Find where the given text appears and provide that cell's center as [X, Y] coordinate. 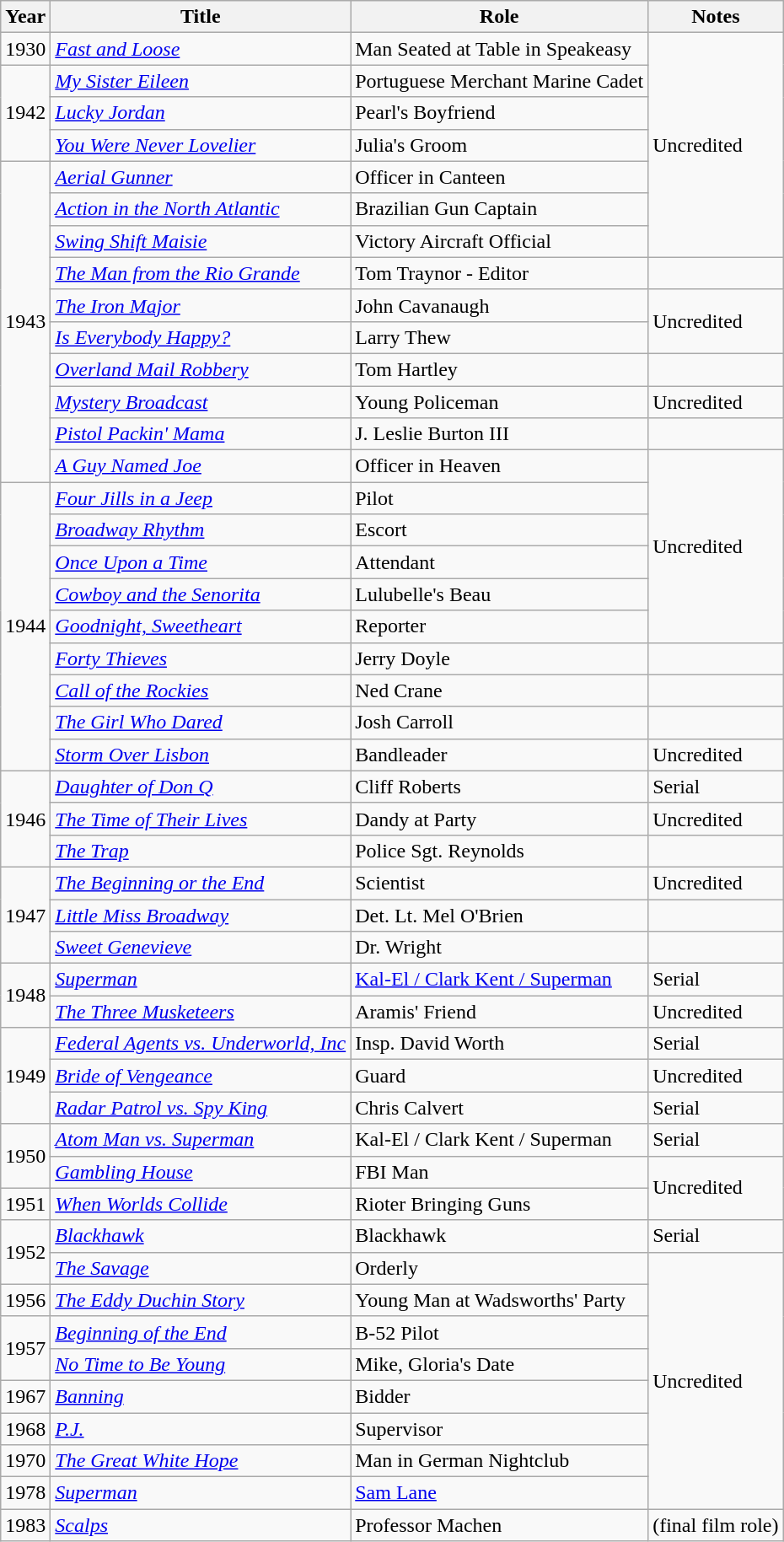
Jerry Doyle [499, 658]
Larry Thew [499, 337]
Pistol Packin' Mama [201, 434]
Julia's Groom [499, 145]
Broadway Rhythm [201, 530]
Portuguese Merchant Marine Cadet [499, 81]
Bride of Vengeance [201, 1076]
1968 [25, 1429]
Officer in Heaven [499, 466]
Guard [499, 1076]
Young Policeman [499, 402]
Man Seated at Table in Speakeasy [499, 49]
The Great White Hope [201, 1461]
Insp. David Worth [499, 1044]
Mike, Gloria's Date [499, 1364]
Sweet Genevieve [201, 948]
You Were Never Lovelier [201, 145]
J. Leslie Burton III [499, 434]
1956 [25, 1300]
Scalps [201, 1525]
Title [201, 17]
FBI Man [499, 1172]
Lulubelle's Beau [499, 594]
The Time of Their Lives [201, 819]
Bidder [499, 1396]
Dandy at Party [499, 819]
My Sister Eileen [201, 81]
Atom Man vs. Superman [201, 1140]
Ned Crane [499, 690]
Year [25, 17]
1942 [25, 113]
Aramis' Friend [499, 1012]
No Time to Be Young [201, 1364]
1951 [25, 1204]
The Beginning or the End [201, 883]
Is Everybody Happy? [201, 337]
The Girl Who Dared [201, 723]
Mystery Broadcast [201, 402]
Call of the Rockies [201, 690]
Aerial Gunner [201, 177]
Victory Aircraft Official [499, 241]
Overland Mail Robbery [201, 369]
Dr. Wright [499, 948]
Four Jills in a Jeep [201, 498]
1978 [25, 1493]
1948 [25, 996]
P.J. [201, 1429]
Swing Shift Maisie [201, 241]
Once Upon a Time [201, 562]
Young Man at Wadsworths' Party [499, 1300]
1949 [25, 1076]
1950 [25, 1156]
A Guy Named Joe [201, 466]
Attendant [499, 562]
Radar Patrol vs. Spy King [201, 1108]
The Iron Major [201, 305]
Tom Hartley [499, 369]
Brazilian Gun Captain [499, 209]
Gambling House [201, 1172]
When Worlds Collide [201, 1204]
Fast and Loose [201, 49]
Role [499, 17]
Officer in Canteen [499, 177]
Goodnight, Sweetheart [201, 626]
Storm Over Lisbon [201, 755]
1957 [25, 1348]
Chris Calvert [499, 1108]
Police Sgt. Reynolds [499, 851]
Action in the North Atlantic [201, 209]
Banning [201, 1396]
Orderly [499, 1268]
B-52 Pilot [499, 1332]
Notes [716, 17]
John Cavanaugh [499, 305]
Rioter Bringing Guns [499, 1204]
1944 [25, 627]
Det. Lt. Mel O'Brien [499, 915]
Pearl's Boyfriend [499, 113]
Sam Lane [499, 1493]
Pilot [499, 498]
Supervisor [499, 1429]
Bandleader [499, 755]
Man in German Nightclub [499, 1461]
1952 [25, 1252]
Forty Thieves [201, 658]
Federal Agents vs. Underworld, Inc [201, 1044]
1947 [25, 915]
Cliff Roberts [499, 787]
Beginning of the End [201, 1332]
Little Miss Broadway [201, 915]
1967 [25, 1396]
The Man from the Rio Grande [201, 273]
(final film role) [716, 1525]
Daughter of Don Q [201, 787]
The Savage [201, 1268]
1943 [25, 322]
Escort [499, 530]
Lucky Jordan [201, 113]
Professor Machen [499, 1525]
Reporter [499, 626]
The Eddy Duchin Story [201, 1300]
Cowboy and the Senorita [201, 594]
Tom Traynor - Editor [499, 273]
Josh Carroll [499, 723]
The Trap [201, 851]
1970 [25, 1461]
The Three Musketeers [201, 1012]
Scientist [499, 883]
1946 [25, 819]
1983 [25, 1525]
1930 [25, 49]
